Search for the cell housing the specified text and yield its [x, y] center coordinate. 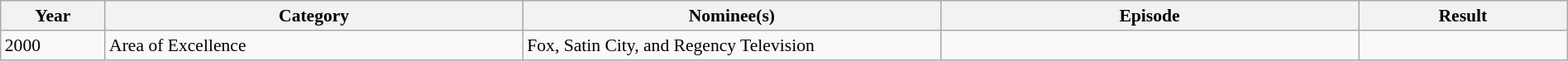
Year [53, 16]
2000 [53, 45]
Area of Excellence [314, 45]
Result [1464, 16]
Nominee(s) [731, 16]
Category [314, 16]
Episode [1150, 16]
Fox, Satin City, and Regency Television [731, 45]
